Identify which cell holds the provided text, then report its (X, Y) central coordinate. 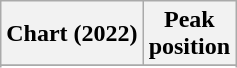
Peakposition (189, 34)
Chart (2022) (72, 34)
